Find where the given text appears and provide that cell's center as [x, y] coordinate. 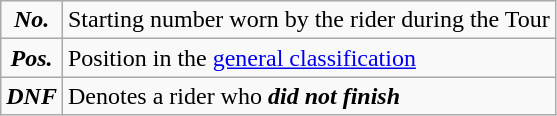
Starting number worn by the rider during the Tour [308, 20]
Position in the general classification [308, 58]
No. [32, 20]
DNF [32, 96]
Denotes a rider who did not finish [308, 96]
Pos. [32, 58]
